Find where the given text appears and provide that cell's center as [X, Y] coordinate. 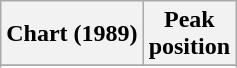
Peakposition [189, 34]
Chart (1989) [72, 34]
